Scan for the cell matching the given text and deliver its [X, Y] coordinate at center. 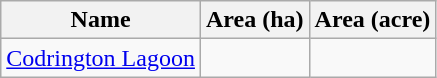
Name [101, 20]
Area (ha) [254, 20]
Codrington Lagoon [101, 58]
Area (acre) [372, 20]
